Pinpoint the cell where the given text exists, returning its (X, Y) midpoint coordinate. 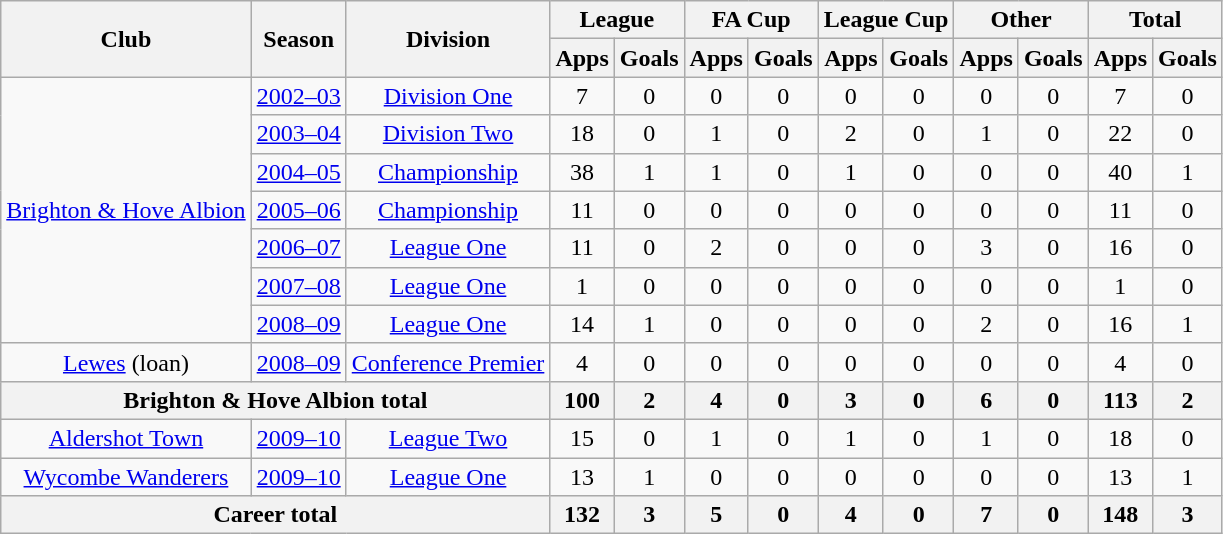
132 (582, 515)
Division Two (448, 134)
League (617, 20)
2006–07 (298, 248)
Conference Premier (448, 362)
Season (298, 39)
Brighton & Hove Albion total (276, 400)
148 (1120, 515)
Career total (276, 515)
5 (716, 515)
League Two (448, 438)
Club (126, 39)
6 (986, 400)
14 (582, 324)
40 (1120, 172)
22 (1120, 134)
2007–08 (298, 286)
2003–04 (298, 134)
2004–05 (298, 172)
Lewes (loan) (126, 362)
Total (1155, 20)
FA Cup (751, 20)
Aldershot Town (126, 438)
Wycombe Wanderers (126, 477)
Brighton & Hove Albion (126, 210)
League Cup (886, 20)
2002–03 (298, 96)
113 (1120, 400)
100 (582, 400)
Other (1021, 20)
2005–06 (298, 210)
Division One (448, 96)
38 (582, 172)
Division (448, 39)
15 (582, 438)
